Detect which cell encompasses the target text, then output its (x, y) center coordinate. 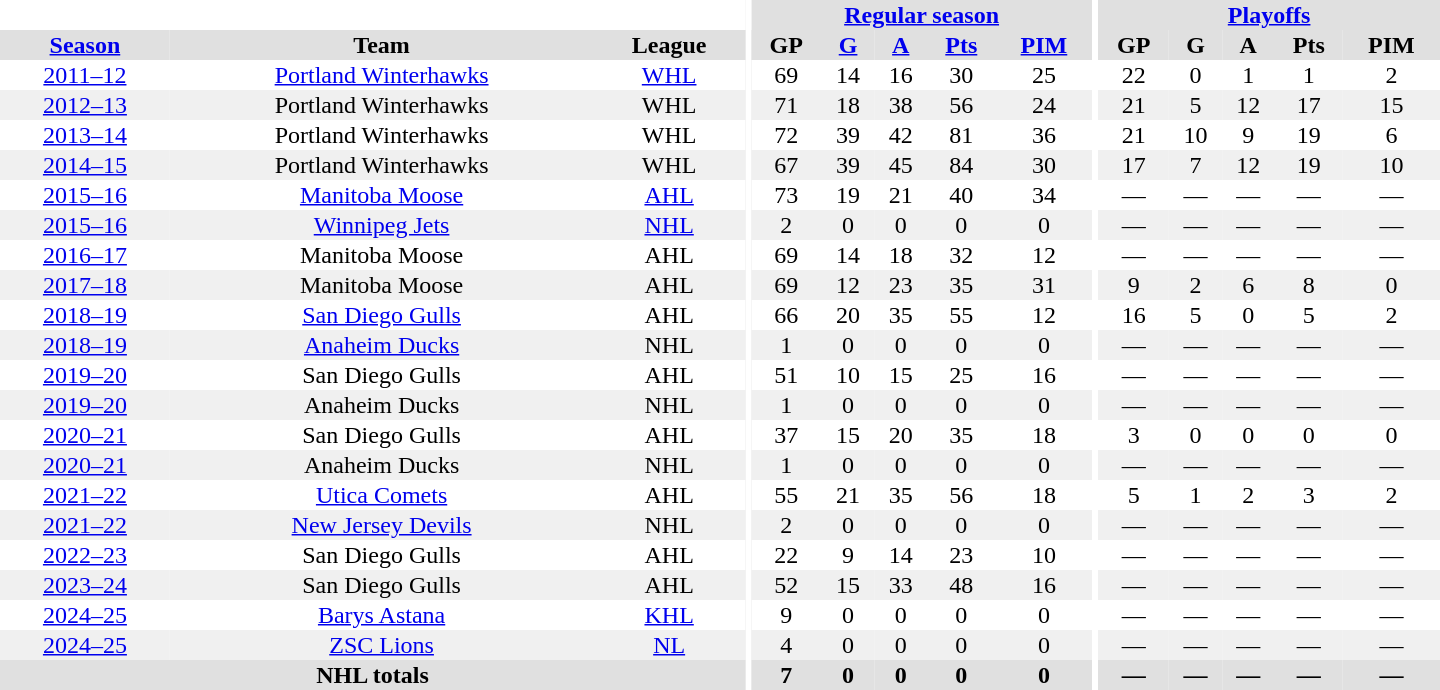
4 (786, 645)
33 (900, 585)
Regular season (922, 15)
2012–13 (85, 105)
Season (85, 45)
2022–23 (85, 555)
71 (786, 105)
NL (669, 645)
81 (961, 135)
73 (786, 195)
2014–15 (85, 165)
42 (900, 135)
31 (1044, 285)
2013–14 (85, 135)
51 (786, 375)
League (669, 45)
2023–24 (85, 585)
ZSC Lions (382, 645)
36 (1044, 135)
Winnipeg Jets (382, 225)
32 (961, 255)
72 (786, 135)
48 (961, 585)
67 (786, 165)
8 (1309, 285)
66 (786, 315)
52 (786, 585)
Team (382, 45)
NHL totals (372, 675)
New Jersey Devils (382, 525)
Playoffs (1269, 15)
KHL (669, 615)
2011–12 (85, 75)
24 (1044, 105)
38 (900, 105)
37 (786, 435)
Utica Comets (382, 495)
40 (961, 195)
2016–17 (85, 255)
2017–18 (85, 285)
45 (900, 165)
84 (961, 165)
34 (1044, 195)
Barys Astana (382, 615)
